Locate the cell with the specified text and output its (X, Y) center coordinate. 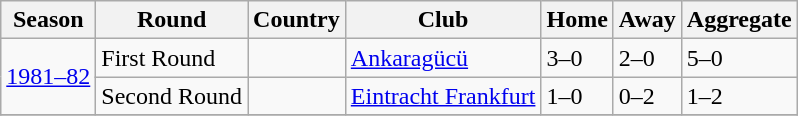
0–2 (647, 96)
1981–82 (48, 77)
1–2 (739, 96)
Second Round (172, 96)
Home (577, 20)
1–0 (577, 96)
Season (48, 20)
Club (443, 20)
5–0 (739, 58)
Round (172, 20)
Aggregate (739, 20)
2–0 (647, 58)
3–0 (577, 58)
First Round (172, 58)
Away (647, 20)
Ankaragücü (443, 58)
Eintracht Frankfurt (443, 96)
Country (297, 20)
